Pinpoint the cell where the given text exists, returning its (x, y) midpoint coordinate. 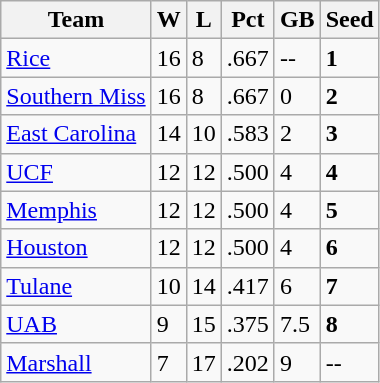
0 (297, 96)
Southern Miss (76, 96)
15 (204, 324)
UCF (76, 172)
.202 (248, 362)
Memphis (76, 210)
Rice (76, 58)
7.5 (297, 324)
East Carolina (76, 134)
.417 (248, 286)
Tulane (76, 286)
L (204, 20)
Seed (350, 20)
.375 (248, 324)
5 (350, 210)
Marshall (76, 362)
GB (297, 20)
UAB (76, 324)
1 (350, 58)
Pct (248, 20)
17 (204, 362)
.583 (248, 134)
W (168, 20)
3 (350, 134)
Houston (76, 248)
Team (76, 20)
